Return the (x, y) coordinate for the center point of the cell that contains the specified text.  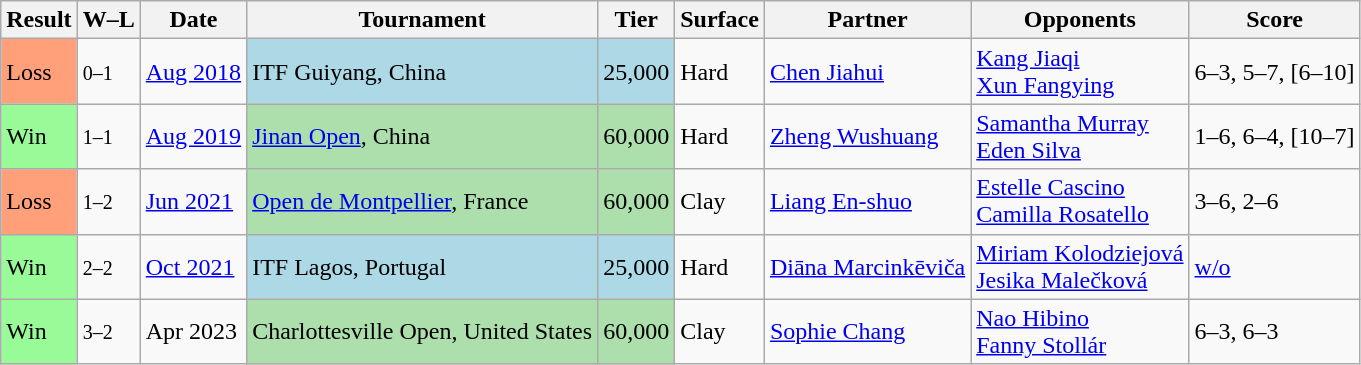
Miriam Kolodziejová Jesika Malečková (1080, 266)
Open de Montpellier, France (422, 202)
1–6, 6–4, [10–7] (1274, 136)
Aug 2018 (193, 72)
Result (39, 20)
Estelle Cascino Camilla Rosatello (1080, 202)
Jun 2021 (193, 202)
Partner (867, 20)
3–2 (108, 332)
6–3, 5–7, [6–10] (1274, 72)
Aug 2019 (193, 136)
Charlottesville Open, United States (422, 332)
Jinan Open, China (422, 136)
Sophie Chang (867, 332)
ITF Guiyang, China (422, 72)
Samantha Murray Eden Silva (1080, 136)
Diāna Marcinkēviča (867, 266)
Liang En-shuo (867, 202)
1–2 (108, 202)
W–L (108, 20)
Tier (636, 20)
Date (193, 20)
Apr 2023 (193, 332)
Kang Jiaqi Xun Fangying (1080, 72)
3–6, 2–6 (1274, 202)
Tournament (422, 20)
6–3, 6–3 (1274, 332)
w/o (1274, 266)
Oct 2021 (193, 266)
Opponents (1080, 20)
ITF Lagos, Portugal (422, 266)
Surface (720, 20)
Nao Hibino Fanny Stollár (1080, 332)
1–1 (108, 136)
Chen Jiahui (867, 72)
0–1 (108, 72)
Score (1274, 20)
Zheng Wushuang (867, 136)
2–2 (108, 266)
